Return [x, y] of the center of cell containing provided text 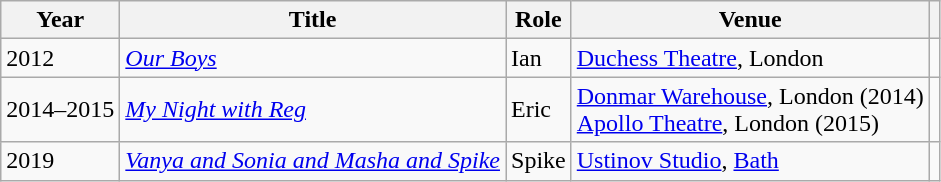
Venue [750, 20]
Donmar Warehouse, London (2014)Apollo Theatre, London (2015) [750, 110]
Ustinov Studio, Bath [750, 161]
2019 [60, 161]
Vanya and Sonia and Masha and Spike [313, 161]
Spike [539, 161]
2012 [60, 58]
Ian [539, 58]
Year [60, 20]
Eric [539, 110]
Title [313, 20]
Duchess Theatre, London [750, 58]
Role [539, 20]
Our Boys [313, 58]
My Night with Reg [313, 110]
2014–2015 [60, 110]
